Detect which cell encompasses the target text, then output its (x, y) center coordinate. 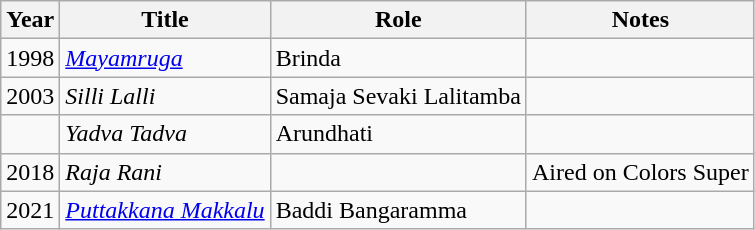
Mayamruga (165, 58)
2003 (30, 96)
2021 (30, 210)
Samaja Sevaki Lalitamba (398, 96)
Aired on Colors Super (640, 172)
Puttakkana Makkalu (165, 210)
Title (165, 20)
Raja Rani (165, 172)
Notes (640, 20)
Role (398, 20)
Silli Lalli (165, 96)
Yadva Tadva (165, 134)
Brinda (398, 58)
Arundhati (398, 134)
2018 (30, 172)
Year (30, 20)
1998 (30, 58)
Baddi Bangaramma (398, 210)
